Determine the (X, Y) coordinate at the center of the cell enclosing the given text.  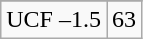
UCF –1.5 (54, 20)
63 (124, 20)
